Determine the (X, Y) coordinate at the center of the cell enclosing the given text.  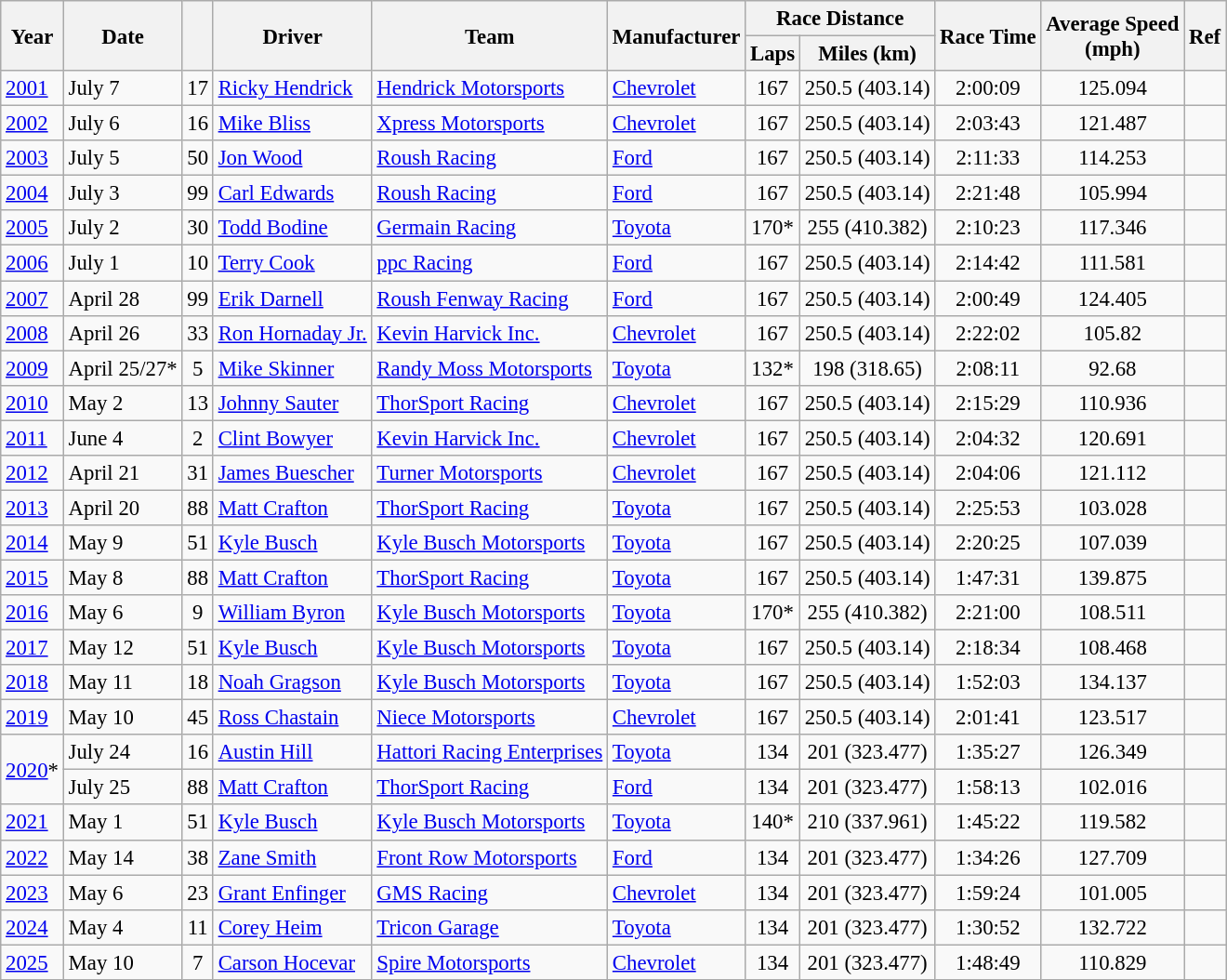
2:21:48 (988, 193)
121.112 (1113, 473)
Todd Bodine (292, 228)
Roush Fenway Racing (490, 298)
Johnny Sauter (292, 403)
Miles (km) (866, 54)
July 2 (123, 228)
124.405 (1113, 298)
May 14 (123, 857)
2:04:06 (988, 473)
2021 (33, 823)
102.016 (1113, 788)
13 (197, 403)
2006 (33, 263)
1:34:26 (988, 857)
Year (33, 35)
April 25/27* (123, 368)
2:18:34 (988, 648)
134.137 (1113, 682)
2007 (33, 298)
17 (197, 88)
132.722 (1113, 927)
111.581 (1113, 263)
1:35:27 (988, 752)
1:30:52 (988, 927)
38 (197, 857)
107.039 (1113, 543)
Laps (773, 54)
2005 (33, 228)
Mike Bliss (292, 124)
Corey Heim (292, 927)
May 2 (123, 403)
2:25:53 (988, 508)
117.346 (1113, 228)
2:10:23 (988, 228)
May 9 (123, 543)
Team (490, 35)
July 1 (123, 263)
Turner Motorsports (490, 473)
45 (197, 718)
31 (197, 473)
Xpress Motorsports (490, 124)
2:08:11 (988, 368)
11 (197, 927)
Clint Bowyer (292, 438)
2020* (33, 770)
July 5 (123, 158)
1:45:22 (988, 823)
2022 (33, 857)
James Buescher (292, 473)
119.582 (1113, 823)
May 1 (123, 823)
2010 (33, 403)
108.511 (1113, 613)
9 (197, 613)
105.82 (1113, 333)
30 (197, 228)
139.875 (1113, 577)
121.487 (1113, 124)
May 11 (123, 682)
2025 (33, 962)
Race Distance (840, 19)
2013 (33, 508)
2009 (33, 368)
Driver (292, 35)
33 (197, 333)
2008 (33, 333)
Niece Motorsports (490, 718)
2003 (33, 158)
April 26 (123, 333)
123.517 (1113, 718)
Race Time (988, 35)
Hendrick Motorsports (490, 88)
2:04:32 (988, 438)
2002 (33, 124)
132* (773, 368)
92.68 (1113, 368)
2018 (33, 682)
210 (337.961) (866, 823)
Austin Hill (292, 752)
2001 (33, 88)
Date (123, 35)
Hattori Racing Enterprises (490, 752)
Ref (1205, 35)
2023 (33, 893)
William Byron (292, 613)
Mike Skinner (292, 368)
Terry Cook (292, 263)
May 12 (123, 648)
5 (197, 368)
Erik Darnell (292, 298)
Germain Racing (490, 228)
10 (197, 263)
July 3 (123, 193)
Grant Enfinger (292, 893)
2014 (33, 543)
105.994 (1113, 193)
Zane Smith (292, 857)
110.936 (1113, 403)
1:52:03 (988, 682)
1:48:49 (988, 962)
2016 (33, 613)
1:58:13 (988, 788)
2011 (33, 438)
140* (773, 823)
Randy Moss Motorsports (490, 368)
Carl Edwards (292, 193)
1:59:24 (988, 893)
2 (197, 438)
May 8 (123, 577)
7 (197, 962)
110.829 (1113, 962)
127.709 (1113, 857)
23 (197, 893)
2:00:49 (988, 298)
103.028 (1113, 508)
2024 (33, 927)
101.005 (1113, 893)
2:11:33 (988, 158)
125.094 (1113, 88)
July 24 (123, 752)
July 6 (123, 124)
May 4 (123, 927)
ppc Racing (490, 263)
2012 (33, 473)
July 25 (123, 788)
2:20:25 (988, 543)
2017 (33, 648)
126.349 (1113, 752)
2019 (33, 718)
114.253 (1113, 158)
Manufacturer (677, 35)
2:14:42 (988, 263)
April 28 (123, 298)
2:21:00 (988, 613)
50 (197, 158)
1:47:31 (988, 577)
Noah Gragson (292, 682)
April 20 (123, 508)
2:03:43 (988, 124)
2:00:09 (988, 88)
2:22:02 (988, 333)
June 4 (123, 438)
Front Row Motorsports (490, 857)
Ross Chastain (292, 718)
Spire Motorsports (490, 962)
April 21 (123, 473)
2:01:41 (988, 718)
198 (318.65) (866, 368)
2:15:29 (988, 403)
Tricon Garage (490, 927)
Ricky Hendrick (292, 88)
Average Speed(mph) (1113, 35)
GMS Racing (490, 893)
2004 (33, 193)
Jon Wood (292, 158)
18 (197, 682)
2015 (33, 577)
July 7 (123, 88)
120.691 (1113, 438)
108.468 (1113, 648)
Ron Hornaday Jr. (292, 333)
Carson Hocevar (292, 962)
